Return the (x, y) coordinate for the center point of the cell that contains the specified text.  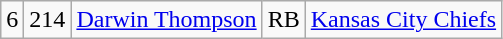
6 (12, 20)
RB (284, 20)
Kansas City Chiefs (403, 20)
Darwin Thompson (166, 20)
214 (48, 20)
